Output the [x, y] coordinate of the center of the cell containing the given text.  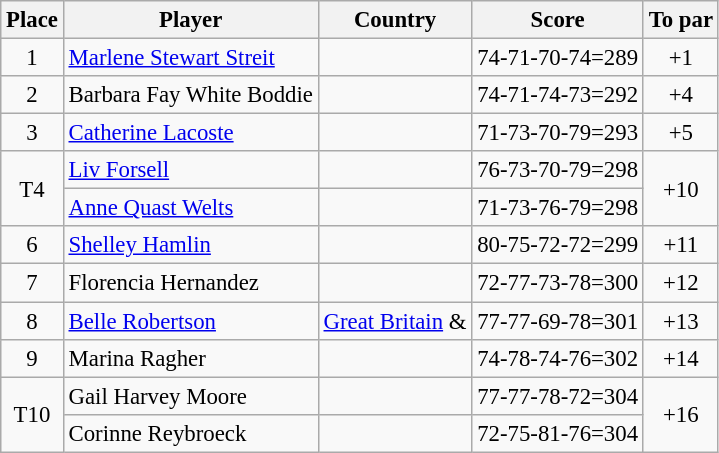
72-77-73-78=300 [558, 283]
2 [32, 95]
Great Britain & [395, 321]
Catherine Lacoste [190, 133]
+5 [680, 133]
Gail Harvey Moore [190, 396]
+4 [680, 95]
Belle Robertson [190, 321]
71-73-70-79=293 [558, 133]
6 [32, 245]
+10 [680, 188]
Shelley Hamlin [190, 245]
+14 [680, 358]
To par [680, 20]
Marlene Stewart Streit [190, 58]
72-75-81-76=304 [558, 433]
77-77-69-78=301 [558, 321]
+1 [680, 58]
Florencia Hernandez [190, 283]
80-75-72-72=299 [558, 245]
+13 [680, 321]
Country [395, 20]
+12 [680, 283]
T10 [32, 414]
+11 [680, 245]
71-73-76-79=298 [558, 208]
77-77-78-72=304 [558, 396]
Place [32, 20]
+16 [680, 414]
74-71-74-73=292 [558, 95]
Score [558, 20]
Corinne Reybroeck [190, 433]
Barbara Fay White Boddie [190, 95]
T4 [32, 188]
74-71-70-74=289 [558, 58]
8 [32, 321]
3 [32, 133]
1 [32, 58]
Liv Forsell [190, 170]
Marina Ragher [190, 358]
9 [32, 358]
Anne Quast Welts [190, 208]
76-73-70-79=298 [558, 170]
74-78-74-76=302 [558, 358]
Player [190, 20]
7 [32, 283]
